Determine the [x, y] coordinate at the center of the cell enclosing the given text.  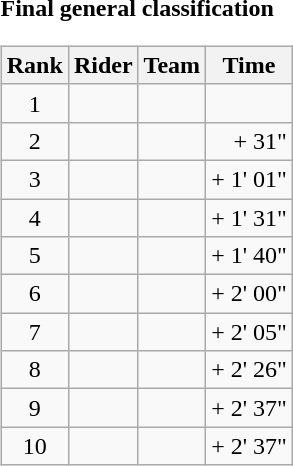
+ 1' 31" [250, 217]
5 [34, 256]
Rider [103, 65]
+ 2' 00" [250, 294]
Rank [34, 65]
Time [250, 65]
+ 2' 26" [250, 370]
7 [34, 332]
10 [34, 446]
Team [172, 65]
+ 1' 40" [250, 256]
9 [34, 408]
8 [34, 370]
1 [34, 103]
+ 31" [250, 141]
4 [34, 217]
+ 1' 01" [250, 179]
6 [34, 294]
2 [34, 141]
+ 2' 05" [250, 332]
3 [34, 179]
